Pinpoint the cell where the given text exists, returning its (x, y) midpoint coordinate. 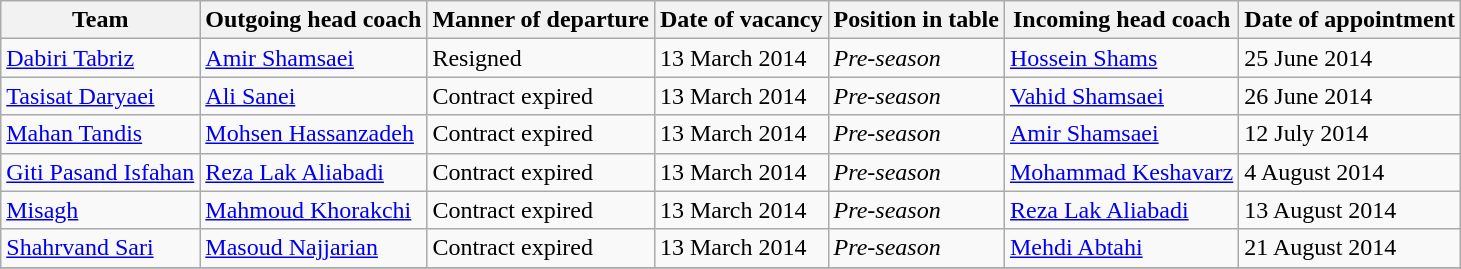
Giti Pasand Isfahan (100, 172)
Resigned (540, 58)
Position in table (916, 20)
12 July 2014 (1350, 134)
Vahid Shamsaei (1121, 96)
Misagh (100, 210)
Incoming head coach (1121, 20)
Date of vacancy (741, 20)
Outgoing head coach (314, 20)
13 August 2014 (1350, 210)
Shahrvand Sari (100, 248)
Mohsen Hassanzadeh (314, 134)
21 August 2014 (1350, 248)
Team (100, 20)
25 June 2014 (1350, 58)
Hossein Shams (1121, 58)
Mehdi Abtahi (1121, 248)
Mohammad Keshavarz (1121, 172)
Dabiri Tabriz (100, 58)
Masoud Najjarian (314, 248)
Date of appointment (1350, 20)
4 August 2014 (1350, 172)
Ali Sanei (314, 96)
26 June 2014 (1350, 96)
Mahan Tandis (100, 134)
Manner of departure (540, 20)
Mahmoud Khorakchi (314, 210)
Tasisat Daryaei (100, 96)
